Identify which cell holds the provided text, then report its (x, y) central coordinate. 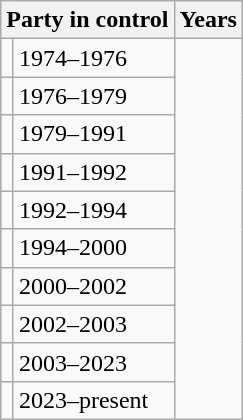
1979–1991 (94, 134)
2000–2002 (94, 286)
Party in control (88, 20)
1974–1976 (94, 58)
2003–2023 (94, 362)
1991–1992 (94, 172)
2023–present (94, 400)
1992–1994 (94, 210)
2002–2003 (94, 324)
1994–2000 (94, 248)
Years (208, 20)
1976–1979 (94, 96)
